Determine the (X, Y) coordinate at the center of the cell enclosing the given text.  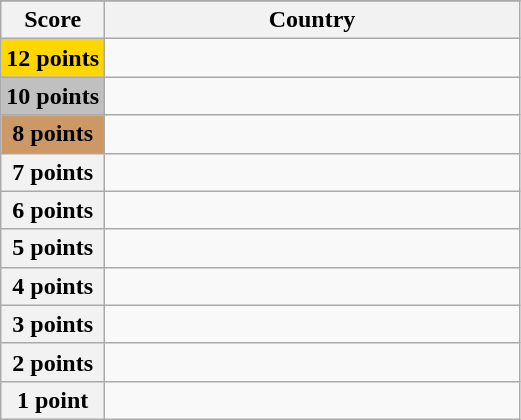
6 points (53, 210)
4 points (53, 286)
10 points (53, 96)
1 point (53, 400)
2 points (53, 362)
8 points (53, 134)
Score (53, 20)
5 points (53, 248)
Country (312, 20)
3 points (53, 324)
12 points (53, 58)
7 points (53, 172)
